Return (X, Y) of the center of cell containing provided text 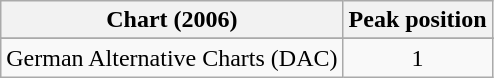
Chart (2006) (172, 20)
Peak position (418, 20)
German Alternative Charts (DAC) (172, 58)
1 (418, 58)
